For the text-containing cell, return its midpoint in (X, Y) coordinate format. 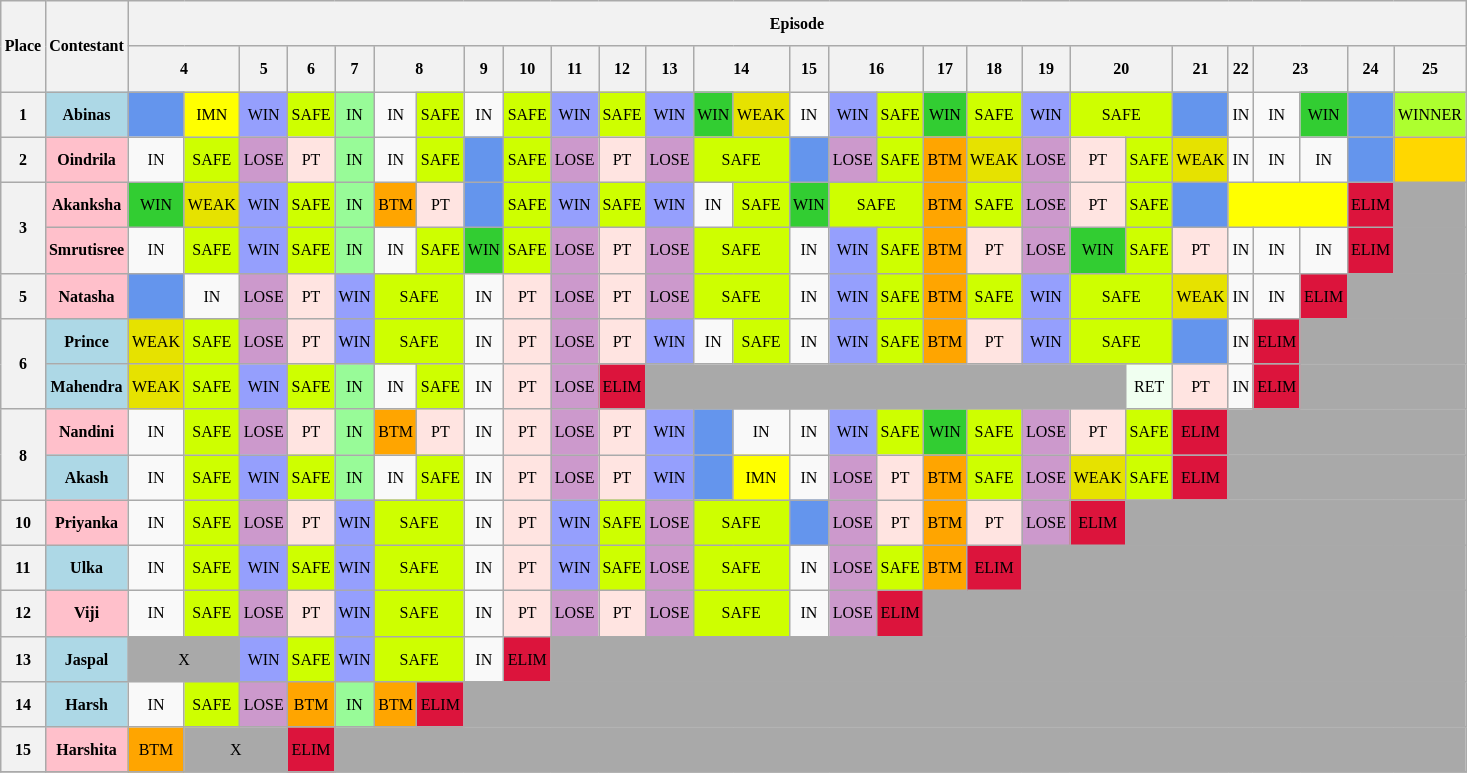
Smrutisree (86, 250)
WINNER (1430, 114)
Ulka (86, 568)
1 (23, 114)
20 (1122, 68)
24 (1370, 68)
16 (876, 68)
23 (1300, 68)
Contestant (86, 46)
2 (23, 160)
Mahendra (86, 386)
Oindrila (86, 160)
Harsh (86, 704)
Harshita (86, 748)
Akash (86, 476)
Place (23, 46)
4 (184, 68)
Prince (86, 340)
Akanksha (86, 204)
25 (1430, 68)
Viji (86, 612)
18 (994, 68)
Priyanka (86, 522)
19 (1046, 68)
Episode (797, 22)
Nandini (86, 432)
3 (23, 228)
Jaspal (86, 658)
22 (1240, 68)
Abinas (86, 114)
21 (1201, 68)
7 (355, 68)
Natasha (86, 296)
17 (946, 68)
RET (1150, 386)
9 (484, 68)
